For the text-containing cell, return its midpoint in [X, Y] coordinate format. 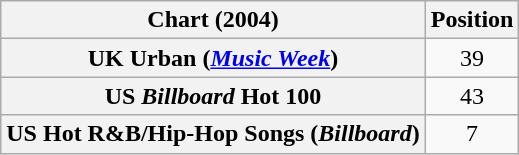
7 [472, 134]
43 [472, 96]
39 [472, 58]
Position [472, 20]
UK Urban (Music Week) [213, 58]
Chart (2004) [213, 20]
US Hot R&B/Hip-Hop Songs (Billboard) [213, 134]
US Billboard Hot 100 [213, 96]
